Scan for the cell matching the given text and deliver its [X, Y] coordinate at center. 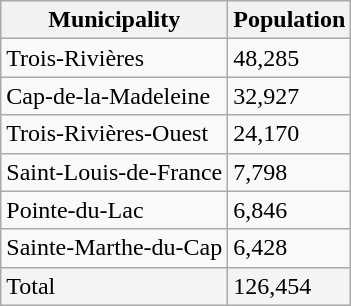
Municipality [114, 20]
24,170 [290, 134]
Sainte-Marthe-du-Cap [114, 248]
Population [290, 20]
Cap-de-la-Madeleine [114, 96]
126,454 [290, 286]
Trois-Rivières [114, 58]
6,428 [290, 248]
Trois-Rivières-Ouest [114, 134]
32,927 [290, 96]
7,798 [290, 172]
Saint-Louis-de-France [114, 172]
48,285 [290, 58]
Pointe-du-Lac [114, 210]
6,846 [290, 210]
Total [114, 286]
